For the text-containing cell, return its midpoint in (X, Y) coordinate format. 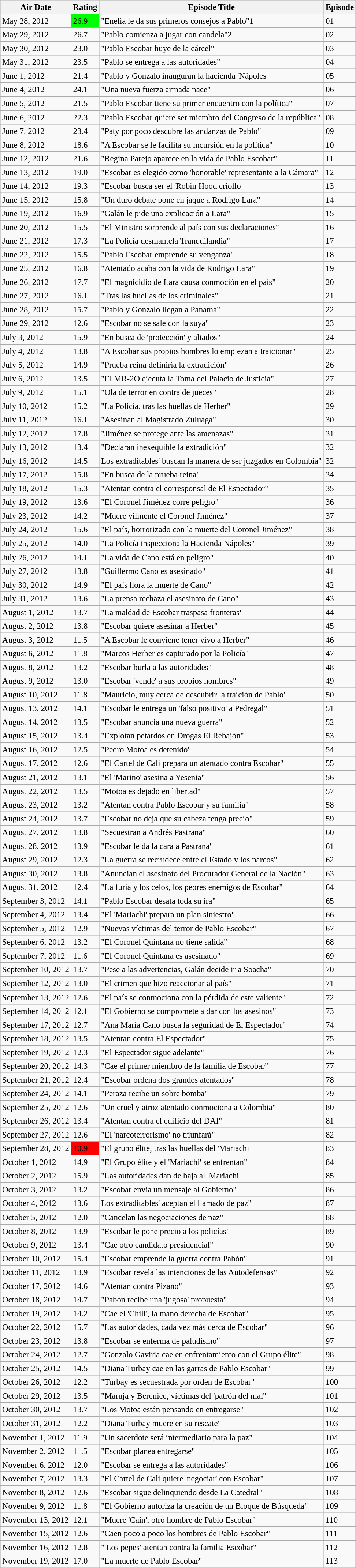
September 20, 2012 (36, 1066)
17.7 (85, 282)
49 (340, 681)
August 29, 2012 (36, 860)
August 21, 2012 (36, 777)
100 (340, 1382)
20 (340, 282)
September 13, 2012 (36, 997)
73 (340, 1011)
90 (340, 1245)
108 (340, 1492)
"Escobar se entrega a las autoridades" (212, 1465)
August 30, 2012 (36, 873)
18 (340, 255)
56 (340, 777)
"A Escobar se le facilita su incursión en la política" (212, 145)
65 (340, 901)
July 19, 2012 (36, 502)
August 10, 2012 (36, 695)
86 (340, 1190)
"Secuestran a Andrés Pastrana" (212, 832)
June 7, 2012 (36, 131)
13 (340, 186)
"Pabón recibe una 'jugosa' propuesta" (212, 1300)
"El MR-2O ejecuta la Toma del Palacio de Justicia" (212, 379)
16 (340, 227)
November 19, 2012 (36, 1561)
August 8, 2012 (36, 667)
14.6 (85, 1286)
July 26, 2012 (36, 557)
46 (340, 640)
84 (340, 1162)
01 (340, 21)
"Pablo Escobar tiene su primer encuentro con la política" (212, 104)
July 11, 2012 (36, 420)
"Pablo se entrega a las autoridades" (212, 62)
95 (340, 1313)
52 (340, 722)
"Escobar le entrega un 'falso positivo' a Pedregal" (212, 708)
93 (340, 1286)
21 (340, 296)
18.6 (85, 145)
107 (340, 1478)
103 (340, 1424)
September 10, 2012 (36, 970)
104 (340, 1437)
September 25, 2012 (36, 1107)
80 (340, 1107)
"Cancelan las negociaciones de paz" (212, 1217)
June 5, 2012 (36, 104)
"La Policía inspecciona la Hacienda Nápoles" (212, 544)
July 3, 2012 (36, 337)
June 4, 2012 (36, 90)
"Escobar no deja que su cabeza tenga precio" (212, 819)
September 3, 2012 (36, 901)
60 (340, 832)
45 (340, 626)
12 (340, 172)
"Un sacerdote será intermediario para la paz" (212, 1437)
November 8, 2012 (36, 1492)
"Pablo Escobar emprende su venganza" (212, 255)
13.1 (85, 777)
June 15, 2012 (36, 200)
May 28, 2012 (36, 21)
21.6 (85, 158)
July 18, 2012 (36, 489)
"Ana María Cano busca la seguridad de El Espectador" (212, 1025)
October 3, 2012 (36, 1190)
75 (340, 1038)
26.9 (85, 21)
"Atentado acaba con la vida de Rodrigo Lara" (212, 268)
19.3 (85, 186)
"La maldad de Escobar traspasa fronteras" (212, 612)
"La prensa rechaza el asesinato de Cano" (212, 598)
25 (340, 351)
June 20, 2012 (36, 227)
81 (340, 1121)
November 9, 2012 (36, 1506)
"Muere 'Caín', otro hombre de Pablo Escobar" (212, 1520)
15.3 (85, 489)
23.0 (85, 49)
October 23, 2012 (36, 1341)
11 (340, 158)
28 (340, 392)
72 (340, 997)
July 13, 2012 (36, 447)
31 (340, 433)
09 (340, 131)
"El Espectador sigue adelante" (212, 1052)
54 (340, 750)
17.0 (85, 1561)
14.3 (85, 1066)
"Gonzalo Gaviria cae en enfrentamiento con el Grupo élite" (212, 1355)
47 (340, 654)
August 2, 2012 (36, 626)
"El Grupo élite y el 'Mariachi' se enfrentan" (212, 1162)
"Marcos Herber es capturado por la Policía" (212, 654)
"El 'Mariachi' prepara un plan siniestro" (212, 915)
"Un duro debate pone en jaque a Rodrigo Lara" (212, 200)
July 4, 2012 (36, 351)
September 18, 2012 (36, 1038)
October 11, 2012 (36, 1272)
"Escobar burla a las autoridades" (212, 667)
08 (340, 117)
"Guillermo Cano es asesinado" (212, 571)
06 (340, 90)
"El país llora la muerte de Cano" (212, 585)
102 (340, 1410)
September 24, 2012 (36, 1094)
98 (340, 1355)
14.7 (85, 1300)
58 (340, 805)
"La Policía, tras las huellas de Herber" (212, 406)
30 (340, 420)
"El grupo élite, tras las huellas del 'Mariachi (212, 1148)
"Enelia le da sus primeros consejos a Pablo"1 (212, 21)
"Tras las huellas de los criminales" (212, 296)
June 1, 2012 (36, 76)
Los extraditables' buscan la manera de ser juzgados en Colombia" (212, 461)
October 19, 2012 (36, 1313)
July 31, 2012 (36, 598)
"Diana Turbay cae en las garras de Pablo Escobar" (212, 1369)
"El 'Marino' asesina a Yesenia" (212, 777)
May 29, 2012 (36, 35)
76 (340, 1052)
26.7 (85, 35)
July 23, 2012 (36, 516)
"Paty por poco descubre las andanzas de Pablo" (212, 131)
June 14, 2012 (36, 186)
"Jiménez se protege ante las amenazas" (212, 433)
19 (340, 268)
July 9, 2012 (36, 392)
"El Gobierno autoriza la creación de un Bloque de Búsqueda" (212, 1506)
"Maruja y Berenice, víctimas del 'patrón del mal'" (212, 1396)
42 (340, 585)
"Asesinan al Magistrado Zuluaga" (212, 420)
July 25, 2012 (36, 544)
May 31, 2012 (36, 62)
21.4 (85, 76)
109 (340, 1506)
11.9 (85, 1437)
September 26, 2012 (36, 1121)
96 (340, 1327)
11.6 (85, 956)
15.6 (85, 530)
"Escobar envía un mensaje al Gobierno" (212, 1190)
October 2, 2012 (36, 1176)
"Turbay es secuestrada por orden de Escobar" (212, 1382)
Air Date (36, 7)
October 29, 2012 (36, 1396)
August 1, 2012 (36, 612)
10.9 (85, 1148)
22 (340, 310)
"Explotan petardos en Drogas El Rebajón" (212, 736)
24 (340, 337)
August 24, 2012 (36, 819)
14 (340, 200)
02 (340, 35)
October 8, 2012 (36, 1231)
63 (340, 873)
14.0 (85, 544)
"En busca de la prueba reina" (212, 475)
"Peraza recibe un sobre bomba" (212, 1094)
August 14, 2012 (36, 722)
November 6, 2012 (36, 1465)
"Los Motoa están pensando en entregarse" (212, 1410)
September 4, 2012 (36, 915)
August 28, 2012 (36, 846)
"La vida de Cano está en peligro" (212, 557)
"Cae otro candidato presidencial" (212, 1245)
64 (340, 887)
17.8 (85, 433)
03 (340, 49)
15.2 (85, 406)
66 (340, 915)
"Escobar busca ser el 'Robin Hood criollo (212, 186)
10 (340, 145)
16.9 (85, 214)
October 9, 2012 (36, 1245)
October 26, 2012 (36, 1382)
"Pedro Motoa es detenido" (212, 750)
"Pablo Escobar quiere ser miembro del Congreso de la república" (212, 117)
October 31, 2012 (36, 1424)
"Diana Turbay muere en su rescate" (212, 1424)
September 6, 2012 (36, 942)
June 21, 2012 (36, 241)
"La guerra se recrudece entre el Estado y los narcos" (212, 860)
September 28, 2012 (36, 1148)
"Pablo Escobar huye de la cárcel" (212, 49)
29 (340, 406)
June 27, 2012 (36, 296)
"'Los pepes' atentan contra la familia Escobar" (212, 1547)
"Escobar sigue delinquiendo desde La Catedral" (212, 1492)
"El Coronel Jiménez corre peligro" (212, 502)
07 (340, 104)
"Escobar no se sale con la suya" (212, 324)
August 23, 2012 (36, 805)
August 9, 2012 (36, 681)
77 (340, 1066)
27 (340, 379)
"Las autoridades dan de baja al 'Mariachi (212, 1176)
August 22, 2012 (36, 791)
"Las autoridades, cada vez más cerca de Escobar" (212, 1327)
15 (340, 214)
97 (340, 1341)
June 28, 2012 (36, 310)
26 (340, 365)
40 (340, 557)
August 13, 2012 (36, 708)
October 22, 2012 (36, 1327)
"El Coronel Quintana no tiene salida" (212, 942)
101 (340, 1396)
"Cae el primer miembro de la familia de Escobar" (212, 1066)
October 4, 2012 (36, 1204)
69 (340, 956)
"Atentan contra el edificio del DAI" (212, 1121)
41 (340, 571)
"El país se conmociona con la pérdida de este valiente" (212, 997)
"Galán le pide una explicación a Lara" (212, 214)
94 (340, 1300)
"Cae el 'Chili', la mano derecha de Escobar" (212, 1313)
37 (340, 516)
110 (340, 1520)
"Pablo y Gonzalo llegan a Panamá" (212, 310)
September 17, 2012 (36, 1025)
24.1 (85, 90)
"Escobar anuncia una nueva guerra" (212, 722)
53 (340, 736)
99 (340, 1369)
June 22, 2012 (36, 255)
12.8 (85, 1547)
"Escobar revela las intenciones de las Autodefensas" (212, 1272)
November 7, 2012 (36, 1478)
"El Cartel de Cali prepara un atentado contra Escobar" (212, 764)
22.3 (85, 117)
57 (340, 791)
"A Escobar le conviene tener vivo a Herber" (212, 640)
"Escobar ordena dos grandes atentados" (212, 1080)
October 17, 2012 (36, 1286)
Episode (340, 7)
36 (340, 502)
August 16, 2012 (36, 750)
October 18, 2012 (36, 1300)
August 17, 2012 (36, 764)
"Prueba reina definiría la extradición" (212, 365)
"El Cartel de Cali quiere 'negociar' con Escobar" (212, 1478)
04 (340, 62)
June 6, 2012 (36, 117)
55 (340, 764)
112 (340, 1547)
43 (340, 598)
October 24, 2012 (36, 1355)
June 26, 2012 (36, 282)
May 30, 2012 (36, 49)
71 (340, 984)
87 (340, 1204)
"Escobar le pone precio a los policías" (212, 1231)
"Pablo comienza a jugar con candela"2 (212, 35)
111 (340, 1534)
October 30, 2012 (36, 1410)
"El magnicidio de Lara causa conmoción en el país" (212, 282)
June 25, 2012 (36, 268)
"Pablo Escobar desata toda su ira" (212, 901)
"El Coronel Quintana es asesinado" (212, 956)
September 7, 2012 (36, 956)
July 16, 2012 (36, 461)
"Nuevas víctimas del terror de Pablo Escobar" (212, 929)
August 3, 2012 (36, 640)
"La Policía desmantela Tranquilandia" (212, 241)
"Un cruel y atroz atentado conmociona a Colombia" (212, 1107)
"Atentan contra El Espectador" (212, 1038)
June 13, 2012 (36, 172)
"Escobar le da la cara a Pastrana" (212, 846)
July 27, 2012 (36, 571)
"En busca de 'protección' y aliados" (212, 337)
"Escobar emprende la guerra contra Pabón" (212, 1259)
Episode Title (212, 7)
"Escobar quiere asesinar a Herber" (212, 626)
"Pablo y Gonzalo inauguran la hacienda 'Nápoles (212, 76)
62 (340, 860)
23.4 (85, 131)
September 21, 2012 (36, 1080)
35 (340, 489)
"Caen poco a poco los hombres de Pablo Escobar" (212, 1534)
48 (340, 667)
September 14, 2012 (36, 1011)
113 (340, 1561)
23.5 (85, 62)
15.4 (85, 1259)
"El Ministro sorprende al país con sus declaraciones" (212, 227)
70 (340, 970)
October 25, 2012 (36, 1369)
November 1, 2012 (36, 1437)
June 8, 2012 (36, 145)
July 6, 2012 (36, 379)
November 13, 2012 (36, 1520)
59 (340, 819)
92 (340, 1272)
"Anuncian el asesinato del Procurador General de la Nación" (212, 873)
November 2, 2012 (36, 1451)
21.5 (85, 104)
82 (340, 1135)
"Atentan contra Pablo Escobar y su familia" (212, 805)
November 15, 2012 (36, 1534)
"Mauricio, muy cerca de descubrir la traición de Pablo" (212, 695)
105 (340, 1451)
106 (340, 1465)
August 15, 2012 (36, 736)
"A Escobar sus propios hombres lo empiezan a traicionar" (212, 351)
October 5, 2012 (36, 1217)
50 (340, 695)
79 (340, 1094)
"Motoa es dejado en libertad" (212, 791)
September 27, 2012 (36, 1135)
61 (340, 846)
June 19, 2012 (36, 214)
September 19, 2012 (36, 1052)
October 1, 2012 (36, 1162)
August 31, 2012 (36, 887)
85 (340, 1176)
"Escobar 'vende' a sus propios hombres" (212, 681)
39 (340, 544)
51 (340, 708)
"El crimen que hizo reaccionar al país" (212, 984)
Los extraditables' aceptan el llamado de paz" (212, 1204)
June 12, 2012 (36, 158)
Rating (85, 7)
17 (340, 241)
78 (340, 1080)
September 5, 2012 (36, 929)
July 5, 2012 (36, 365)
July 17, 2012 (36, 475)
"Escobar es elegido como 'honorable' representante a la Cámara" (212, 172)
88 (340, 1217)
"Pese a las advertencias, Galán decide ir a Soacha" (212, 970)
"Declaran inexequible la extradición" (212, 447)
"La muerte de Pablo Escobar" (212, 1561)
"Una nueva fuerza armada nace" (212, 90)
"El país, horrorizado con la muerte del Coronel Jiménez" (212, 530)
"Atentan contra el corresponsal de El Espectador" (212, 489)
"Escobar se enferma de paludismo" (212, 1341)
July 30, 2012 (36, 585)
16.8 (85, 268)
September 12, 2012 (36, 984)
"Muere vilmente el Coronel Jiménez" (212, 516)
67 (340, 929)
November 16, 2012 (36, 1547)
05 (340, 76)
August 27, 2012 (36, 832)
17.3 (85, 241)
12.5 (85, 750)
July 12, 2012 (36, 433)
"La furia y los celos, los peores enemigos de Escobar" (212, 887)
74 (340, 1025)
October 10, 2012 (36, 1259)
"Regina Parejo aparece en la vida de Pablo Escobar" (212, 158)
"Atentan contra Pizano" (212, 1286)
July 24, 2012 (36, 530)
23 (340, 324)
91 (340, 1259)
19.0 (85, 172)
38 (340, 530)
68 (340, 942)
44 (340, 612)
June 29, 2012 (36, 324)
13.3 (85, 1478)
"Ola de terror en contra de jueces" (212, 392)
83 (340, 1148)
"El 'narcoterrorismo' no triunfará" (212, 1135)
12.9 (85, 929)
August 6, 2012 (36, 654)
"El Gobierno se compromete a dar con los asesinos" (212, 1011)
34 (340, 475)
July 10, 2012 (36, 406)
"Escobar planea entregarse" (212, 1451)
89 (340, 1231)
15.1 (85, 392)
